Return [X, Y] of the center of cell containing provided text 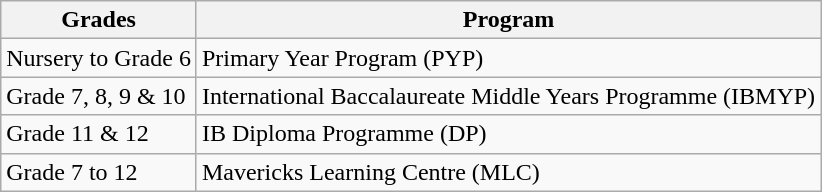
Mavericks Learning Centre (MLC) [508, 172]
Primary Year Program (PYP) [508, 58]
Program [508, 20]
IB Diploma Programme (DP) [508, 134]
Grade 11 & 12 [99, 134]
Grade 7, 8, 9 & 10 [99, 96]
Grades [99, 20]
Grade 7 to 12 [99, 172]
International Baccalaureate Middle Years Programme (IBMYP) [508, 96]
Nursery to Grade 6 [99, 58]
